Output the (x, y) coordinate of the center of the cell containing the given text.  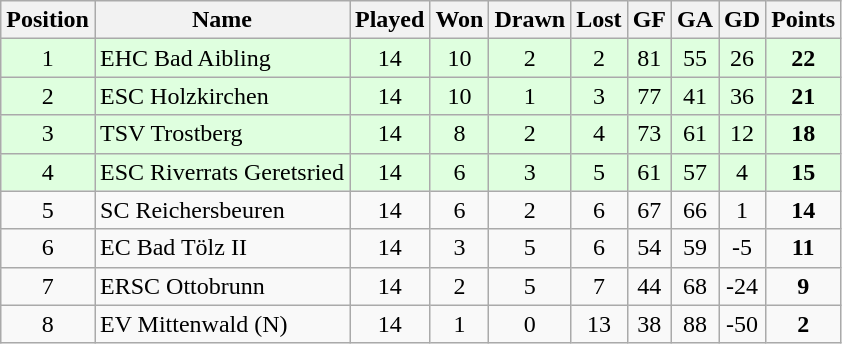
77 (649, 96)
Name (222, 20)
15 (804, 172)
Drawn (530, 20)
26 (742, 58)
36 (742, 96)
-24 (742, 286)
Won (460, 20)
55 (696, 58)
GF (649, 20)
68 (696, 286)
81 (649, 58)
-50 (742, 324)
EV Mittenwald (N) (222, 324)
44 (649, 286)
EC Bad Tölz II (222, 248)
Played (390, 20)
SC Reichersbeuren (222, 210)
12 (742, 134)
GA (696, 20)
21 (804, 96)
0 (530, 324)
Position (48, 20)
66 (696, 210)
38 (649, 324)
TSV Trostberg (222, 134)
Points (804, 20)
73 (649, 134)
EHC Bad Aibling (222, 58)
59 (696, 248)
54 (649, 248)
9 (804, 286)
Lost (599, 20)
GD (742, 20)
ESC Holzkirchen (222, 96)
41 (696, 96)
57 (696, 172)
ESC Riverrats Geretsried (222, 172)
-5 (742, 248)
13 (599, 324)
18 (804, 134)
88 (696, 324)
67 (649, 210)
11 (804, 248)
22 (804, 58)
ERSC Ottobrunn (222, 286)
